Capture the cell that displays the provided text and extract its (x, y) central coordinate. 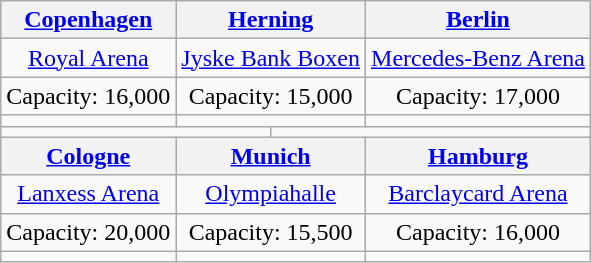
Barclaycard Arena (478, 194)
Berlin (478, 20)
Capacity: 20,000 (88, 232)
Hamburg (478, 156)
Capacity: 15,000 (271, 96)
Capacity: 15,500 (271, 232)
Capacity: 17,000 (478, 96)
Cologne (88, 156)
Copenhagen (88, 20)
Herning (271, 20)
Mercedes-Benz Arena (478, 58)
Olympiahalle (271, 194)
Lanxess Arena (88, 194)
Jyske Bank Boxen (271, 58)
Royal Arena (88, 58)
Munich (271, 156)
